Return the (X, Y) coordinate for the center point of the cell that contains the specified text.  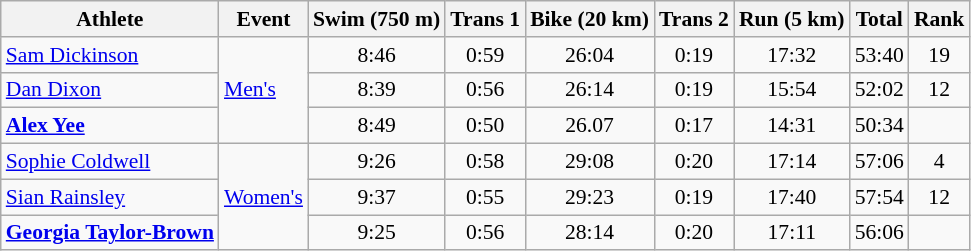
Run (5 km) (792, 19)
26:14 (590, 90)
Total (880, 19)
Sam Dickinson (110, 55)
8:49 (376, 126)
0:58 (485, 162)
Dan Dixon (110, 90)
53:40 (880, 55)
8:46 (376, 55)
0:50 (485, 126)
Sophie Coldwell (110, 162)
56:06 (880, 233)
28:14 (590, 233)
8:39 (376, 90)
Alex Yee (110, 126)
26.07 (590, 126)
17:32 (792, 55)
Swim (750 m) (376, 19)
9:37 (376, 197)
0:17 (694, 126)
17:40 (792, 197)
17:14 (792, 162)
50:34 (880, 126)
Men's (264, 90)
Trans 2 (694, 19)
14:31 (792, 126)
0:55 (485, 197)
Georgia Taylor-Brown (110, 233)
Women's (264, 198)
Trans 1 (485, 19)
0:59 (485, 55)
15:54 (792, 90)
29:08 (590, 162)
Sian Rainsley (110, 197)
Athlete (110, 19)
26:04 (590, 55)
57:54 (880, 197)
19 (940, 55)
57:06 (880, 162)
Bike (20 km) (590, 19)
17:11 (792, 233)
29:23 (590, 197)
Rank (940, 19)
Event (264, 19)
9:26 (376, 162)
52:02 (880, 90)
4 (940, 162)
9:25 (376, 233)
